Output the (X, Y) coordinate of the center of the cell containing the given text.  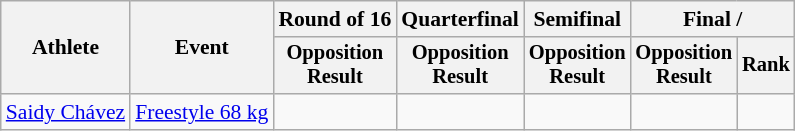
Saidy Chávez (66, 112)
Freestyle 68 kg (202, 112)
Event (202, 48)
Rank (766, 66)
Athlete (66, 48)
Semifinal (578, 19)
Round of 16 (334, 19)
Quarterfinal (460, 19)
Final / (713, 19)
